Search for the cell housing the specified text and yield its [X, Y] center coordinate. 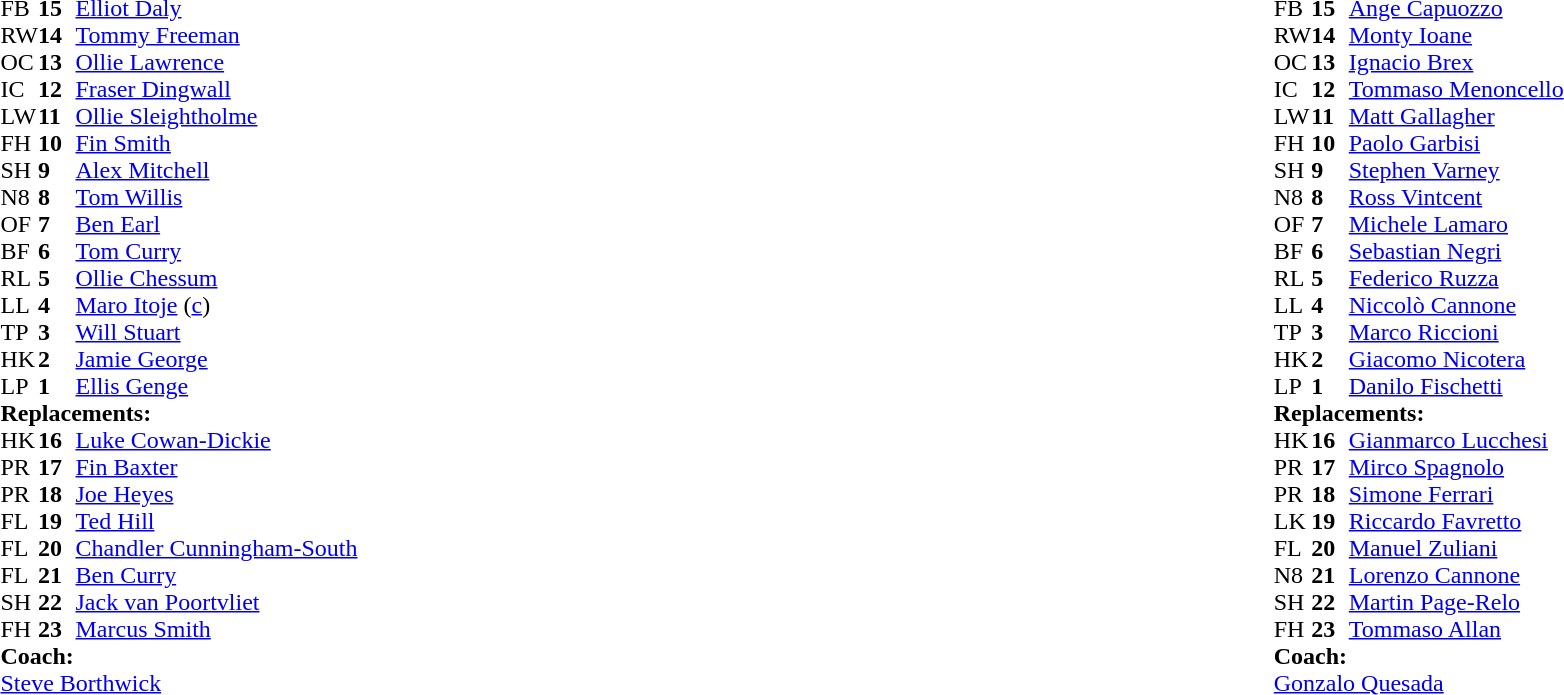
Monty Ioane [1456, 36]
Mirco Spagnolo [1456, 468]
Will Stuart [217, 332]
Ollie Sleightholme [217, 116]
Matt Gallagher [1456, 116]
Martin Page-Relo [1456, 602]
Sebastian Negri [1456, 252]
Gianmarco Lucchesi [1456, 440]
Tom Willis [217, 198]
Simone Ferrari [1456, 494]
Jamie George [217, 360]
Alex Mitchell [217, 170]
Tom Curry [217, 252]
Fraser Dingwall [217, 90]
Luke Cowan-Dickie [217, 440]
Joe Heyes [217, 494]
Tommaso Allan [1456, 630]
Ross Vintcent [1456, 198]
Fin Baxter [217, 468]
Danilo Fischetti [1456, 386]
Ted Hill [217, 522]
Stephen Varney [1456, 170]
Paolo Garbisi [1456, 144]
Lorenzo Cannone [1456, 576]
Michele Lamaro [1456, 224]
Niccolò Cannone [1456, 306]
Tommaso Menoncello [1456, 90]
Ben Curry [217, 576]
Giacomo Nicotera [1456, 360]
Marcus Smith [217, 630]
Riccardo Favretto [1456, 522]
Chandler Cunningham-South [217, 548]
Manuel Zuliani [1456, 548]
Ben Earl [217, 224]
Federico Ruzza [1456, 278]
Marco Riccioni [1456, 332]
Ignacio Brex [1456, 62]
Jack van Poortvliet [217, 602]
Tommy Freeman [217, 36]
LK [1293, 522]
Ellis Genge [217, 386]
Fin Smith [217, 144]
Ollie Lawrence [217, 62]
Ollie Chessum [217, 278]
Maro Itoje (c) [217, 306]
